Output the (x, y) coordinate of the center of the cell containing the given text.  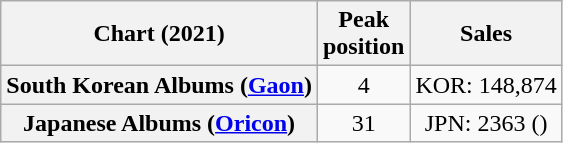
Peakposition (363, 34)
South Korean Albums (Gaon) (160, 85)
Chart (2021) (160, 34)
Japanese Albums (Oricon) (160, 123)
31 (363, 123)
4 (363, 85)
Sales (486, 34)
JPN: 2363 () (486, 123)
KOR: 148,874 (486, 85)
